Output the (X, Y) coordinate of the center of the cell containing the given text.  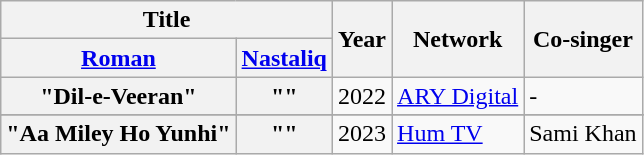
Roman (118, 58)
ARY Digital (458, 96)
Year (362, 39)
Nastaliq (284, 58)
2023 (362, 134)
"Aa Miley Ho Yunhi" (118, 134)
Sami Khan (583, 134)
Title (167, 20)
"Dil-e-Veeran" (118, 96)
Network (458, 39)
- (583, 96)
2022 (362, 96)
Co-singer (583, 39)
Hum TV (458, 134)
